For the text-containing cell, return its midpoint in (X, Y) coordinate format. 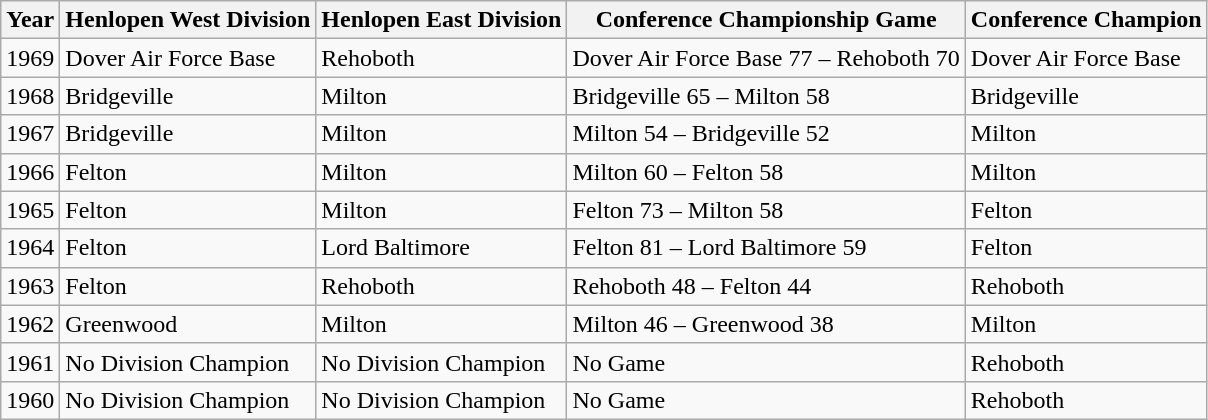
1967 (30, 134)
Lord Baltimore (442, 248)
Milton 46 – Greenwood 38 (766, 324)
1968 (30, 96)
Felton 73 – Milton 58 (766, 210)
Bridgeville 65 – Milton 58 (766, 96)
Dover Air Force Base 77 – Rehoboth 70 (766, 58)
Conference Champion (1086, 20)
1961 (30, 362)
1966 (30, 172)
Rehoboth 48 – Felton 44 (766, 286)
1969 (30, 58)
Year (30, 20)
Henlopen West Division (188, 20)
Milton 54 – Bridgeville 52 (766, 134)
Conference Championship Game (766, 20)
1963 (30, 286)
Milton 60 – Felton 58 (766, 172)
1964 (30, 248)
1965 (30, 210)
Felton 81 – Lord Baltimore 59 (766, 248)
Greenwood (188, 324)
1960 (30, 400)
Henlopen East Division (442, 20)
1962 (30, 324)
